Output the [X, Y] coordinate of the center of the cell containing the given text.  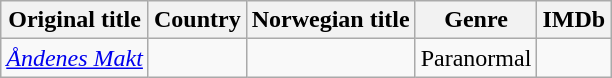
Original title [75, 20]
Norwegian title [330, 20]
Genre [476, 20]
Åndenes Makt [75, 58]
Paranormal [476, 58]
Country [197, 20]
IMDb [574, 20]
